Scan for the cell matching the given text and deliver its (X, Y) coordinate at center. 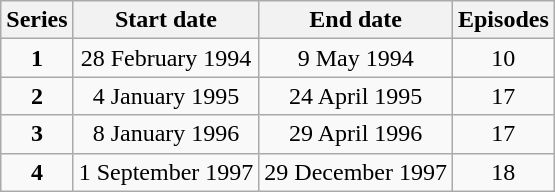
Episodes (503, 20)
18 (503, 172)
8 January 1996 (166, 134)
28 February 1994 (166, 58)
1 (37, 58)
3 (37, 134)
2 (37, 96)
24 April 1995 (356, 96)
9 May 1994 (356, 58)
1 September 1997 (166, 172)
Start date (166, 20)
29 April 1996 (356, 134)
4 (37, 172)
Series (37, 20)
29 December 1997 (356, 172)
4 January 1995 (166, 96)
10 (503, 58)
End date (356, 20)
